Determine the (x, y) coordinate at the center of the cell enclosing the given text.  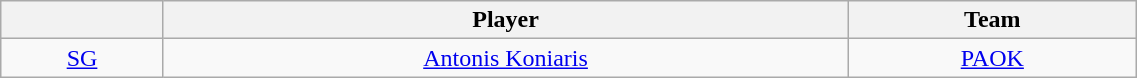
SG (82, 58)
Player (505, 20)
Antonis Koniaris (505, 58)
PAOK (992, 58)
Team (992, 20)
